Detect which cell encompasses the target text, then output its (X, Y) center coordinate. 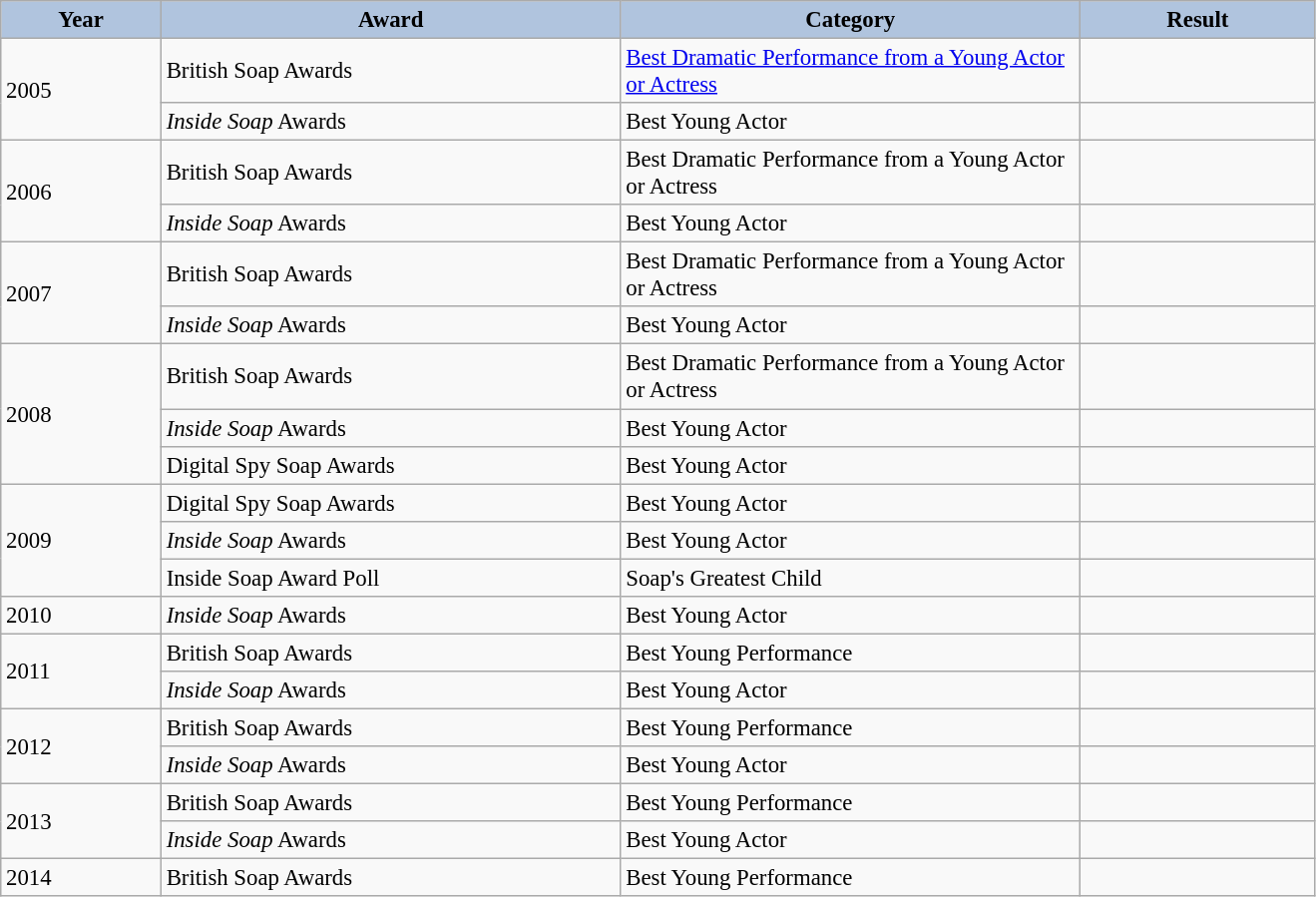
2008 (82, 414)
Result (1198, 20)
2012 (82, 746)
2007 (82, 293)
2005 (82, 90)
2013 (82, 822)
2009 (82, 541)
2010 (82, 616)
Year (82, 20)
Award (391, 20)
2011 (82, 671)
2014 (82, 878)
Category (850, 20)
Inside Soap Award Poll (391, 578)
2006 (82, 192)
Soap's Greatest Child (850, 578)
